Locate the cell with the specified text and output its [X, Y] center coordinate. 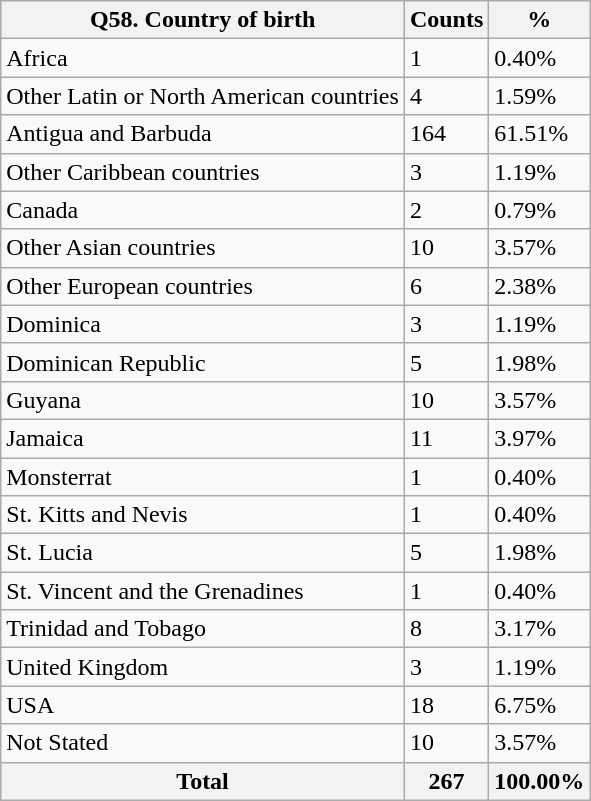
8 [446, 629]
Q58. Country of birth [203, 20]
0.79% [540, 210]
Other Caribbean countries [203, 172]
267 [446, 781]
164 [446, 134]
3.17% [540, 629]
4 [446, 96]
Guyana [203, 400]
Not Stated [203, 743]
Monsterrat [203, 477]
2 [446, 210]
St. Vincent and the Grenadines [203, 591]
Counts [446, 20]
USA [203, 705]
Jamaica [203, 438]
2.38% [540, 286]
Other Asian countries [203, 248]
St. Lucia [203, 553]
Dominican Republic [203, 362]
11 [446, 438]
6 [446, 286]
1.59% [540, 96]
18 [446, 705]
Other Latin or North American countries [203, 96]
Canada [203, 210]
Other European countries [203, 286]
6.75% [540, 705]
100.00% [540, 781]
Africa [203, 58]
Total [203, 781]
% [540, 20]
3.97% [540, 438]
St. Kitts and Nevis [203, 515]
Antigua and Barbuda [203, 134]
Dominica [203, 324]
61.51% [540, 134]
United Kingdom [203, 667]
Trinidad and Tobago [203, 629]
